Detect which cell encompasses the target text, then output its (X, Y) center coordinate. 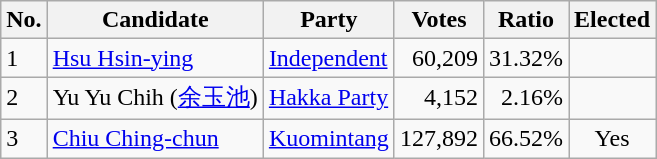
Hsu Hsin-ying (155, 58)
1 (24, 58)
Ratio (526, 20)
Votes (438, 20)
3 (24, 138)
Kuomintang (328, 138)
Yes (612, 138)
No. (24, 20)
Hakka Party (328, 98)
Yu Yu Chih (余玉池) (155, 98)
Party (328, 20)
Candidate (155, 20)
Independent (328, 58)
2 (24, 98)
60,209 (438, 58)
Chiu Ching-chun (155, 138)
2.16% (526, 98)
4,152 (438, 98)
31.32% (526, 58)
Elected (612, 20)
66.52% (526, 138)
127,892 (438, 138)
